For the text-containing cell, return its midpoint in [x, y] coordinate format. 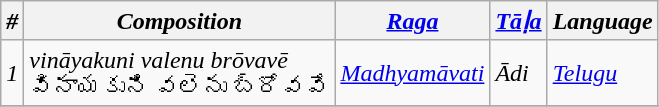
vināyakuni valenu brōvavē వినాయకుని వలెను బ్రోవవే [180, 72]
Tāḷa [518, 21]
Composition [180, 21]
Ādi [518, 72]
# [12, 21]
Language [602, 21]
Telugu [602, 72]
Raga [412, 21]
Madhyamāvati [412, 72]
1 [12, 72]
